Pinpoint the cell where the given text exists, returning its [X, Y] midpoint coordinate. 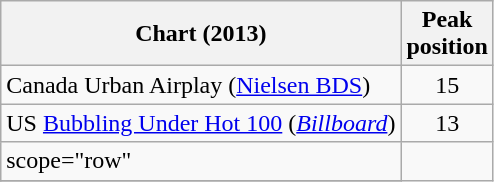
US Bubbling Under Hot 100 (Billboard) [201, 123]
Canada Urban Airplay (Nielsen BDS) [201, 85]
Peakposition [447, 34]
13 [447, 123]
15 [447, 85]
Chart (2013) [201, 34]
scope="row" [201, 161]
